Pinpoint the cell where the given text exists, returning its (x, y) midpoint coordinate. 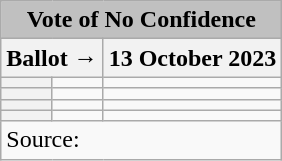
Source: (142, 140)
13 October 2023 (192, 58)
Vote of No Confidence (142, 20)
Ballot → (52, 58)
